Search for the cell housing the specified text and yield its (X, Y) center coordinate. 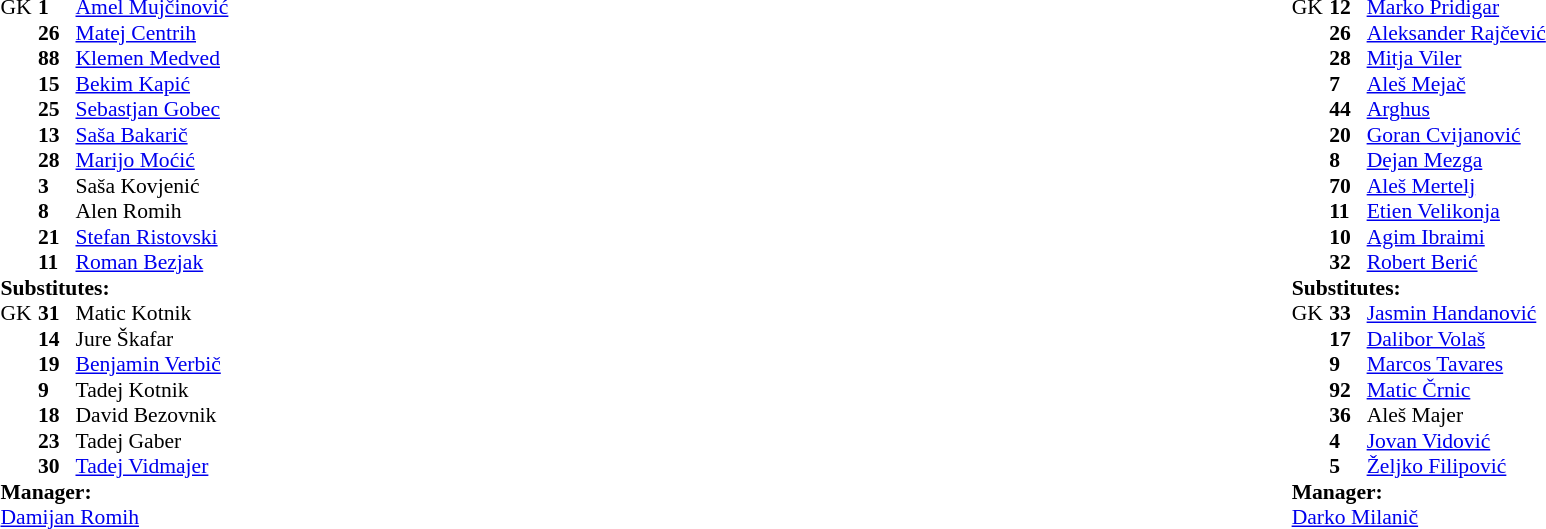
Roman Bezjak (152, 263)
Bekim Kapić (152, 84)
Matic Črnic (1456, 390)
5 (1348, 467)
4 (1348, 441)
Jure Škafar (152, 339)
Marijo Moćić (152, 161)
25 (57, 109)
33 (1348, 313)
17 (1348, 339)
Saša Bakarič (152, 135)
Matej Centrih (152, 33)
30 (57, 467)
Stefan Ristovski (152, 237)
Arghus (1456, 109)
Alen Romih (152, 211)
31 (57, 313)
Tadej Vidmajer (152, 467)
Etien Velikonja (1456, 211)
Željko Filipović (1456, 467)
18 (57, 415)
Tadej Gaber (152, 441)
3 (57, 186)
21 (57, 237)
13 (57, 135)
David Bezovnik (152, 415)
Tadej Kotnik (152, 390)
Sebastjan Gobec (152, 109)
Saša Kovjenić (152, 186)
10 (1348, 237)
Klemen Medved (152, 59)
20 (1348, 135)
36 (1348, 415)
Matic Kotnik (152, 313)
19 (57, 365)
Dejan Mezga (1456, 161)
14 (57, 339)
Aleš Mejač (1456, 84)
88 (57, 59)
Mitja Viler (1456, 59)
7 (1348, 84)
Aleš Mertelj (1456, 186)
92 (1348, 390)
Robert Berić (1456, 263)
70 (1348, 186)
23 (57, 441)
32 (1348, 263)
Marcos Tavares (1456, 365)
Aleksander Rajčević (1456, 33)
Benjamin Verbič (152, 365)
44 (1348, 109)
Agim Ibraimi (1456, 237)
Goran Cvijanović (1456, 135)
Dalibor Volaš (1456, 339)
Jasmin Handanović (1456, 313)
Jovan Vidović (1456, 441)
15 (57, 84)
Aleš Majer (1456, 415)
